For the text-containing cell, return its midpoint in (x, y) coordinate format. 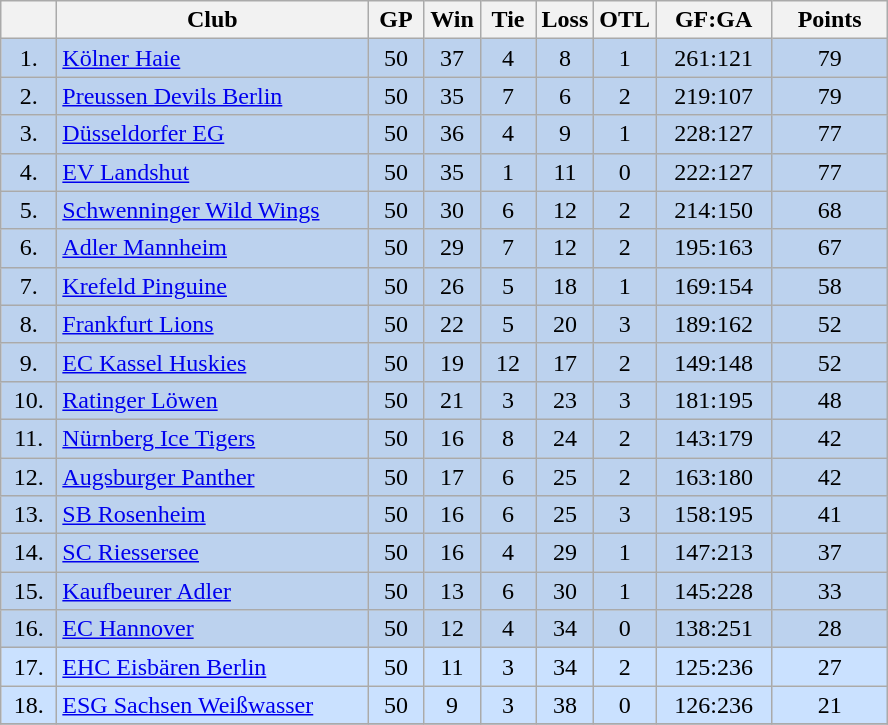
Club (212, 20)
1. (29, 58)
145:228 (714, 591)
SB Rosenheim (212, 515)
68 (830, 210)
Points (830, 20)
26 (452, 286)
24 (565, 438)
OTL (625, 20)
147:213 (714, 553)
22 (452, 324)
Tie (508, 20)
Win (452, 20)
15. (29, 591)
126:236 (714, 705)
16. (29, 629)
5. (29, 210)
261:121 (714, 58)
11. (29, 438)
18 (565, 286)
214:150 (714, 210)
GP (396, 20)
48 (830, 400)
6. (29, 248)
18. (29, 705)
EV Landshut (212, 172)
Augsburger Panther (212, 477)
36 (452, 134)
143:179 (714, 438)
169:154 (714, 286)
Krefeld Pinguine (212, 286)
Kölner Haie (212, 58)
228:127 (714, 134)
67 (830, 248)
7. (29, 286)
33 (830, 591)
SC Riessersee (212, 553)
ESG Sachsen Weißwasser (212, 705)
17. (29, 667)
125:236 (714, 667)
2. (29, 96)
EC Kassel Huskies (212, 362)
181:195 (714, 400)
Nürnberg Ice Tigers (212, 438)
9. (29, 362)
13. (29, 515)
13 (452, 591)
14. (29, 553)
8. (29, 324)
Loss (565, 20)
163:180 (714, 477)
149:148 (714, 362)
195:163 (714, 248)
219:107 (714, 96)
Preussen Devils Berlin (212, 96)
Schwenninger Wild Wings (212, 210)
4. (29, 172)
28 (830, 629)
Frankfurt Lions (212, 324)
Ratinger Löwen (212, 400)
222:127 (714, 172)
58 (830, 286)
158:195 (714, 515)
20 (565, 324)
41 (830, 515)
38 (565, 705)
10. (29, 400)
3. (29, 134)
GF:GA (714, 20)
138:251 (714, 629)
EHC Eisbären Berlin (212, 667)
Adler Mannheim (212, 248)
Kaufbeurer Adler (212, 591)
23 (565, 400)
19 (452, 362)
Düsseldorfer EG (212, 134)
12. (29, 477)
EC Hannover (212, 629)
189:162 (714, 324)
27 (830, 667)
